Pinpoint the cell where the given text exists, returning its [x, y] midpoint coordinate. 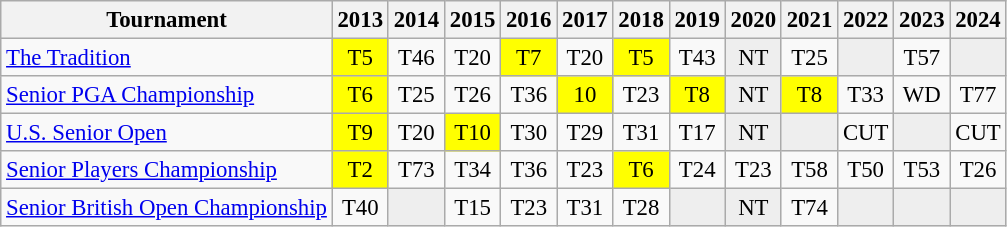
T77 [978, 95]
U.S. Senior Open [166, 133]
T46 [416, 58]
T30 [529, 133]
2016 [529, 20]
Tournament [166, 20]
2013 [360, 20]
T9 [360, 133]
T57 [922, 58]
Senior Players Championship [166, 170]
T74 [809, 208]
2018 [641, 20]
2023 [922, 20]
T34 [472, 170]
T17 [697, 133]
T24 [697, 170]
T10 [472, 133]
2015 [472, 20]
2017 [585, 20]
Senior PGA Championship [166, 95]
T50 [866, 170]
The Tradition [166, 58]
10 [585, 95]
T29 [585, 133]
T53 [922, 170]
T28 [641, 208]
2020 [753, 20]
T43 [697, 58]
T15 [472, 208]
T7 [529, 58]
2022 [866, 20]
2024 [978, 20]
T40 [360, 208]
T33 [866, 95]
2014 [416, 20]
Senior British Open Championship [166, 208]
T58 [809, 170]
T2 [360, 170]
2021 [809, 20]
T73 [416, 170]
2019 [697, 20]
WD [922, 95]
